Detect which cell encompasses the target text, then output its (X, Y) center coordinate. 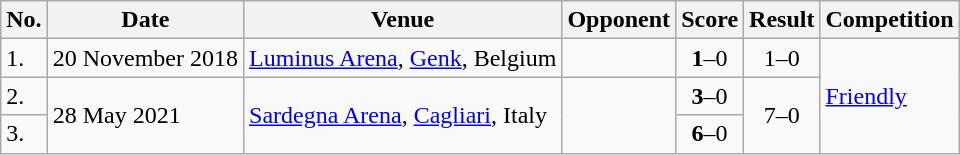
3. (24, 134)
1. (24, 58)
Venue (403, 20)
Sardegna Arena, Cagliari, Italy (403, 115)
6–0 (710, 134)
Score (710, 20)
7–0 (782, 115)
Luminus Arena, Genk, Belgium (403, 58)
Friendly (890, 96)
Competition (890, 20)
Date (145, 20)
28 May 2021 (145, 115)
2. (24, 96)
Opponent (619, 20)
3–0 (710, 96)
No. (24, 20)
Result (782, 20)
20 November 2018 (145, 58)
